Provide the (X, Y) coordinate of the cell's center where the given text is located.  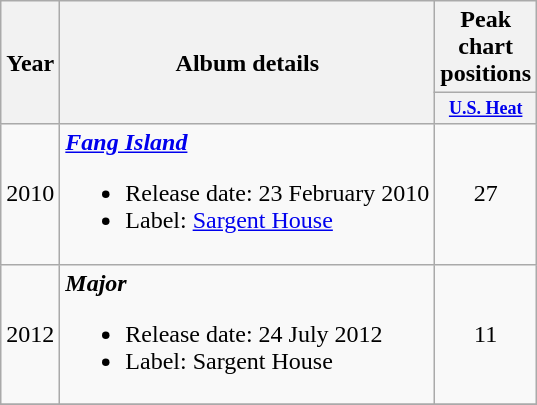
MajorRelease date: 24 July 2012Label: Sargent House (248, 334)
2010 (30, 194)
Year (30, 62)
U.S. Heat (486, 108)
27 (486, 194)
11 (486, 334)
Album details (248, 62)
2012 (30, 334)
Fang IslandRelease date: 23 February 2010Label: Sargent House (248, 194)
Peak chart positions (486, 47)
